Scan for the cell matching the given text and deliver its (X, Y) coordinate at center. 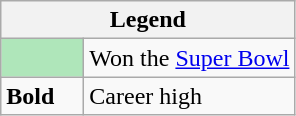
Career high (190, 96)
Won the Super Bowl (190, 58)
Legend (148, 20)
Bold (42, 96)
